Extract the (X, Y) coordinate from the center of the cell holding the provided text.  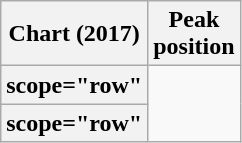
Peakposition (194, 34)
Chart (2017) (74, 34)
